Provide the [X, Y] coordinate of the cell's center where the given text is located.  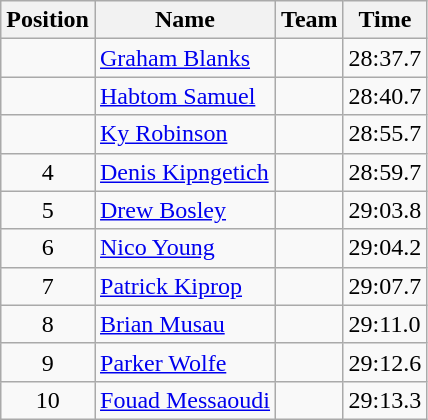
28:40.7 [385, 96]
5 [48, 210]
10 [48, 400]
Nico Young [184, 248]
Team [310, 20]
Position [48, 20]
28:37.7 [385, 58]
29:13.3 [385, 400]
9 [48, 362]
29:12.6 [385, 362]
29:07.7 [385, 286]
Fouad Messaoudi [184, 400]
Graham Blanks [184, 58]
7 [48, 286]
Brian Musau [184, 324]
Denis Kipngetich [184, 172]
28:59.7 [385, 172]
Drew Bosley [184, 210]
8 [48, 324]
29:11.0 [385, 324]
4 [48, 172]
Habtom Samuel [184, 96]
Name [184, 20]
Time [385, 20]
Patrick Kiprop [184, 286]
29:04.2 [385, 248]
29:03.8 [385, 210]
6 [48, 248]
Ky Robinson [184, 134]
Parker Wolfe [184, 362]
28:55.7 [385, 134]
